Provide the (X, Y) coordinate of the cell's center where the given text is located.  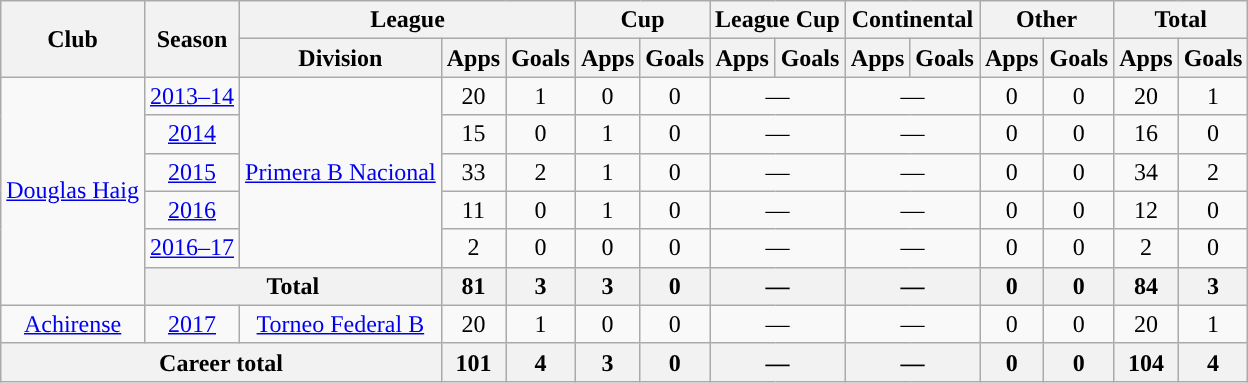
33 (473, 172)
Club (73, 39)
15 (473, 134)
104 (1146, 362)
2017 (192, 324)
Torneo Federal B (341, 324)
34 (1146, 172)
2014 (192, 134)
16 (1146, 134)
Cup (642, 20)
2016 (192, 210)
Primera B Nacional (341, 172)
Career total (221, 362)
81 (473, 286)
Continental (912, 20)
Division (341, 58)
Season (192, 39)
11 (473, 210)
12 (1146, 210)
101 (473, 362)
Achirense (73, 324)
84 (1146, 286)
2013–14 (192, 96)
Other (1047, 20)
2016–17 (192, 248)
2015 (192, 172)
League (408, 20)
Douglas Haig (73, 191)
League Cup (778, 20)
